Search for the cell housing the specified text and yield its (X, Y) center coordinate. 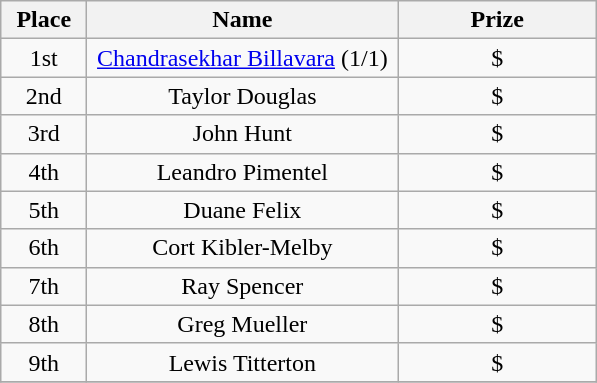
Place (44, 20)
John Hunt (242, 134)
Leandro Pimentel (242, 172)
9th (44, 362)
1st (44, 58)
8th (44, 324)
Greg Mueller (242, 324)
Name (242, 20)
Lewis Titterton (242, 362)
2nd (44, 96)
Cort Kibler-Melby (242, 248)
Prize (498, 20)
Chandrasekhar Billavara (1/1) (242, 58)
4th (44, 172)
Duane Felix (242, 210)
5th (44, 210)
6th (44, 248)
7th (44, 286)
Ray Spencer (242, 286)
Taylor Douglas (242, 96)
3rd (44, 134)
